Detect which cell encompasses the target text, then output its (X, Y) center coordinate. 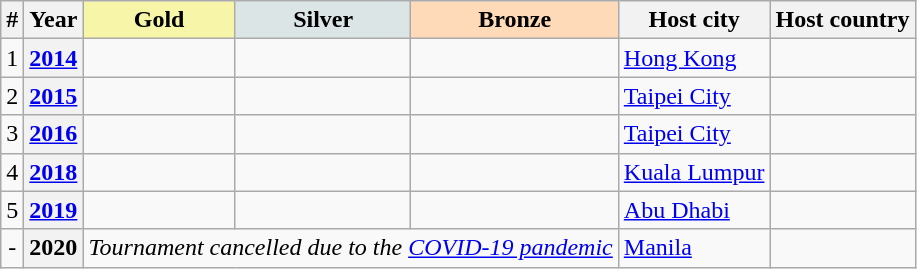
Tournament cancelled due to the COVID-19 pandemic (350, 248)
1 (12, 58)
3 (12, 134)
Manila (694, 248)
Host country (842, 20)
2018 (54, 172)
2014 (54, 58)
Gold (160, 20)
Silver (323, 20)
2019 (54, 210)
2015 (54, 96)
2020 (54, 248)
- (12, 248)
Year (54, 20)
4 (12, 172)
# (12, 20)
Abu Dhabi (694, 210)
Host city (694, 20)
Bronze (514, 20)
2016 (54, 134)
Hong Kong (694, 58)
5 (12, 210)
2 (12, 96)
Kuala Lumpur (694, 172)
